Scan for the cell matching the given text and deliver its (X, Y) coordinate at center. 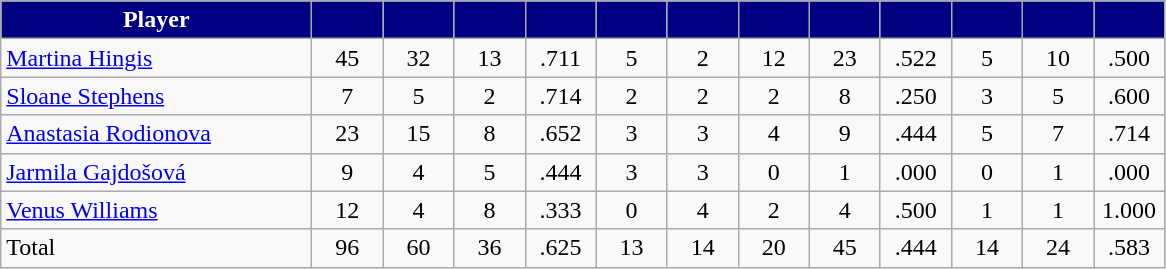
Player (156, 20)
Martina Hingis (156, 58)
1.000 (1130, 210)
.522 (916, 58)
.625 (560, 248)
60 (418, 248)
24 (1058, 248)
20 (774, 248)
36 (490, 248)
Jarmila Gajdošová (156, 172)
.652 (560, 134)
Venus Williams (156, 210)
Anastasia Rodionova (156, 134)
15 (418, 134)
.711 (560, 58)
.600 (1130, 96)
32 (418, 58)
10 (1058, 58)
.583 (1130, 248)
.250 (916, 96)
Total (156, 248)
.333 (560, 210)
Sloane Stephens (156, 96)
96 (348, 248)
